Provide the (x, y) coordinate of the cell's center where the given text is located.  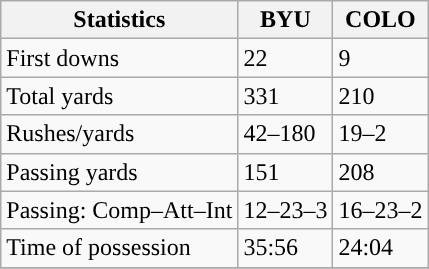
151 (286, 172)
Statistics (120, 20)
208 (380, 172)
Time of possession (120, 248)
First downs (120, 58)
22 (286, 58)
Passing yards (120, 172)
12–23–3 (286, 210)
35:56 (286, 248)
16–23–2 (380, 210)
9 (380, 58)
COLO (380, 20)
BYU (286, 20)
24:04 (380, 248)
19–2 (380, 134)
Passing: Comp–Att–Int (120, 210)
331 (286, 96)
42–180 (286, 134)
210 (380, 96)
Rushes/yards (120, 134)
Total yards (120, 96)
